Search for the cell housing the specified text and yield its (X, Y) center coordinate. 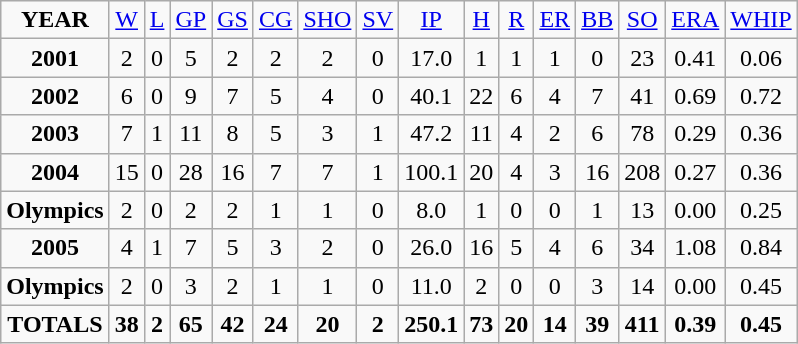
H (482, 20)
GS (233, 20)
0.27 (696, 172)
24 (275, 324)
28 (191, 172)
15 (126, 172)
73 (482, 324)
38 (126, 324)
2005 (55, 248)
0.25 (761, 210)
SHO (328, 20)
41 (642, 96)
SO (642, 20)
0.69 (696, 96)
0.06 (761, 58)
CG (275, 20)
WHIP (761, 20)
9 (191, 96)
0.39 (696, 324)
17.0 (432, 58)
13 (642, 210)
0.29 (696, 134)
0.41 (696, 58)
22 (482, 96)
BB (598, 20)
11.0 (432, 286)
IP (432, 20)
8.0 (432, 210)
2004 (55, 172)
2001 (55, 58)
L (157, 20)
2003 (55, 134)
SV (378, 20)
ER (555, 20)
39 (598, 324)
0.84 (761, 248)
34 (642, 248)
0.72 (761, 96)
W (126, 20)
42 (233, 324)
78 (642, 134)
26.0 (432, 248)
R (516, 20)
2002 (55, 96)
8 (233, 134)
TOTALS (55, 324)
YEAR (55, 20)
GP (191, 20)
250.1 (432, 324)
1.08 (696, 248)
23 (642, 58)
ERA (696, 20)
208 (642, 172)
47.2 (432, 134)
100.1 (432, 172)
411 (642, 324)
65 (191, 324)
40.1 (432, 96)
